Find where the given text appears and provide that cell's center as [x, y] coordinate. 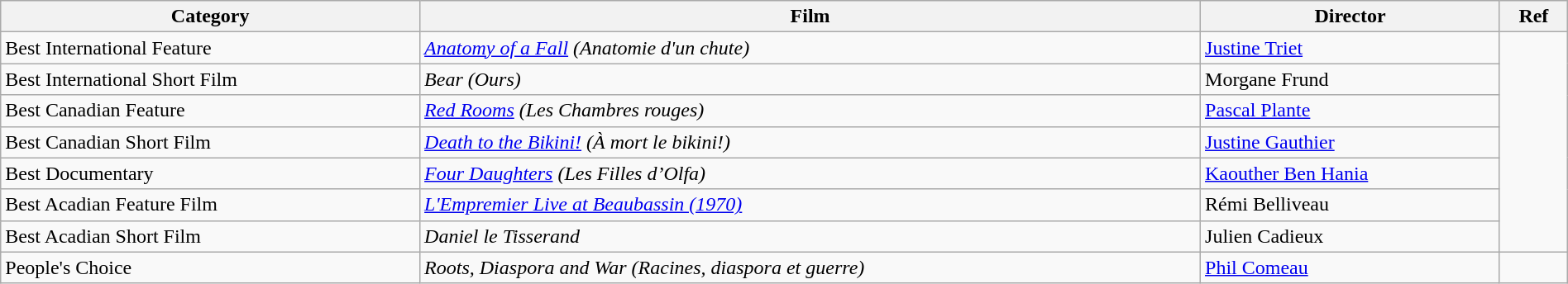
Best Acadian Feature Film [210, 205]
Kaouther Ben Hania [1350, 173]
L'Empremier Live at Beaubassin (1970) [810, 205]
Phil Comeau [1350, 267]
Best Documentary [210, 173]
Director [1350, 17]
Category [210, 17]
Best Acadian Short Film [210, 236]
Pascal Plante [1350, 111]
Best International Short Film [210, 79]
Justine Triet [1350, 48]
Best International Feature [210, 48]
Anatomy of a Fall (Anatomie d'un chute) [810, 48]
Daniel le Tisserand [810, 236]
Bear (Ours) [810, 79]
Death to the Bikini! (À mort le bikini!) [810, 142]
Justine Gauthier [1350, 142]
Best Canadian Feature [210, 111]
Ref [1533, 17]
Best Canadian Short Film [210, 142]
People's Choice [210, 267]
Morgane Frund [1350, 79]
Rémi Belliveau [1350, 205]
Red Rooms (Les Chambres rouges) [810, 111]
Film [810, 17]
Julien Cadieux [1350, 236]
Four Daughters (Les Filles d’Olfa) [810, 173]
Roots, Diaspora and War (Racines, diaspora et guerre) [810, 267]
